From the cell containing the given text, extract its center point as [x, y] coordinate. 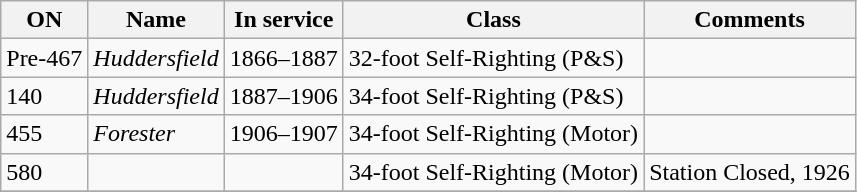
1906–1907 [284, 134]
32-foot Self-Righting (P&S) [493, 58]
140 [44, 96]
1887–1906 [284, 96]
In service [284, 20]
Comments [750, 20]
1866–1887 [284, 58]
Station Closed, 1926 [750, 172]
580 [44, 172]
ON [44, 20]
Forester [156, 134]
Pre-467 [44, 58]
455 [44, 134]
Name [156, 20]
Class [493, 20]
34-foot Self-Righting (P&S) [493, 96]
